Provide the [x, y] coordinate of the cell's center where the given text is located.  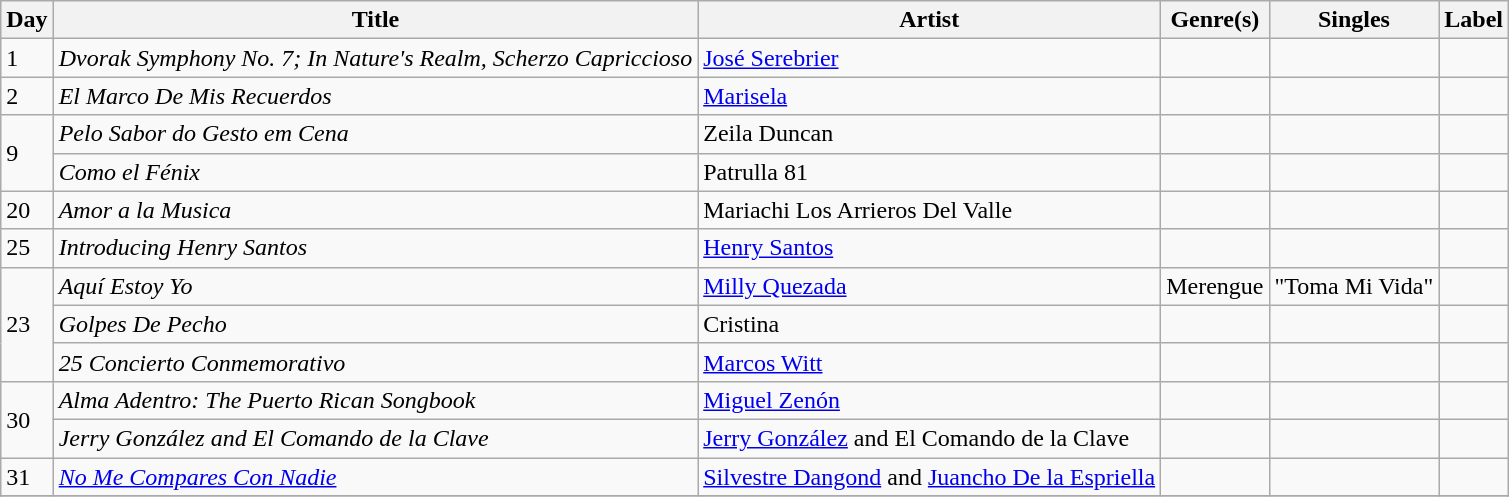
Miguel Zenón [930, 400]
Milly Quezada [930, 286]
Henry Santos [930, 248]
1 [27, 58]
Dvorak Symphony No. 7; In Nature's Realm, Scherzo Capriccioso [376, 58]
23 [27, 324]
2 [27, 96]
9 [27, 153]
Silvestre Dangond and Juancho De la Espriella [930, 477]
Como el Fénix [376, 172]
30 [27, 419]
Zeila Duncan [930, 134]
Marcos Witt [930, 362]
Artist [930, 20]
Label [1474, 20]
Singles [1354, 20]
Pelo Sabor do Gesto em Cena [376, 134]
Aquí Estoy Yo [376, 286]
Patrulla 81 [930, 172]
Merengue [1215, 286]
31 [27, 477]
Mariachi Los Arrieros Del Valle [930, 210]
José Serebrier [930, 58]
Golpes De Pecho [376, 324]
Amor a la Musica [376, 210]
20 [27, 210]
Title [376, 20]
Marisela [930, 96]
25 [27, 248]
No Me Compares Con Nadie [376, 477]
Cristina [930, 324]
Day [27, 20]
Introducing Henry Santos [376, 248]
Genre(s) [1215, 20]
El Marco De Mis Recuerdos [376, 96]
"Toma Mi Vida" [1354, 286]
Alma Adentro: The Puerto Rican Songbook [376, 400]
25 Concierto Conmemorativo [376, 362]
